Return the [x, y] coordinate for the center point of the cell that contains the specified text.  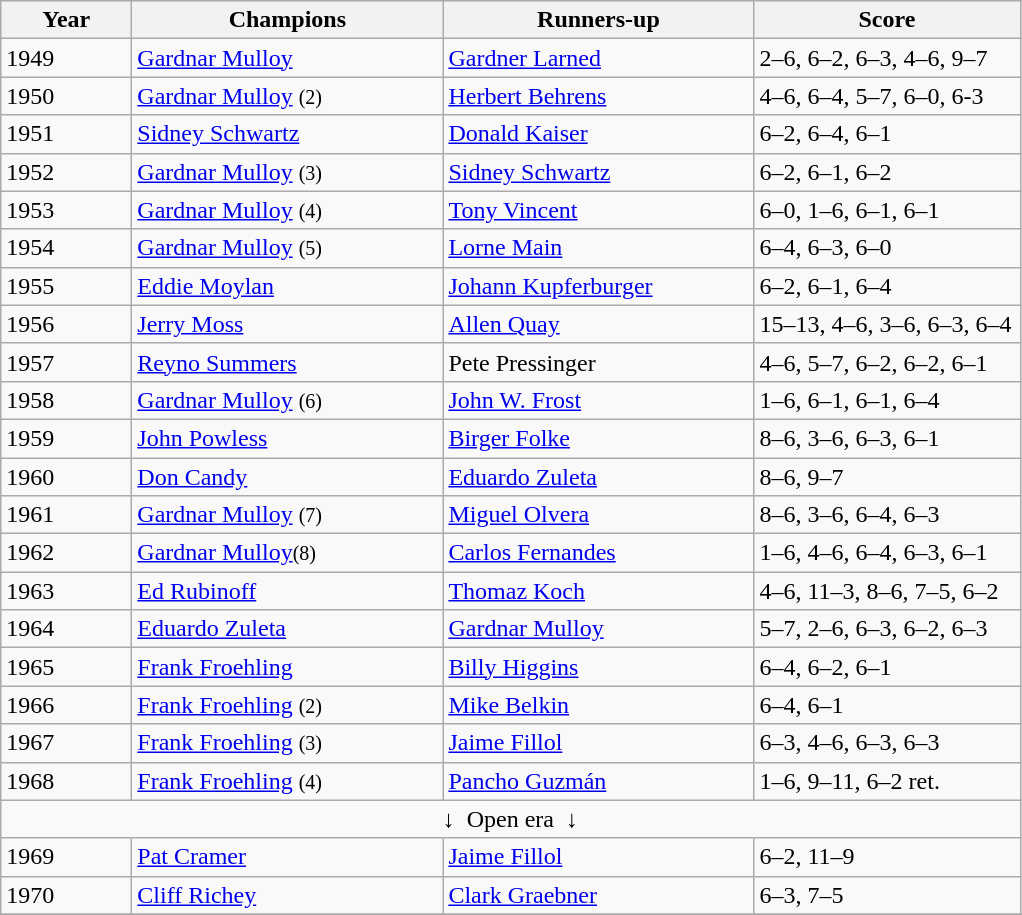
6–4, 6–2, 6–1 [887, 667]
Reyno Summers [288, 362]
Score [887, 20]
1–6, 6–1, 6–1, 6–4 [887, 400]
Billy Higgins [598, 667]
Miguel Olvera [598, 515]
Frank Froehling [288, 667]
1962 [66, 553]
Runners-up [598, 20]
Tony Vincent [598, 210]
Frank Froehling (4) [288, 781]
6–2, 6–1, 6–2 [887, 172]
Allen Quay [598, 324]
1953 [66, 210]
1954 [66, 248]
Cliff Richey [288, 895]
6–2, 11–9 [887, 857]
1958 [66, 400]
8–6, 3–6, 6–3, 6–1 [887, 438]
4–6, 11–3, 8–6, 7–5, 6–2 [887, 591]
1969 [66, 857]
Frank Froehling (2) [288, 705]
Johann Kupferburger [598, 286]
↓ Open era ↓ [510, 819]
1952 [66, 172]
1949 [66, 58]
John W. Frost [598, 400]
1955 [66, 286]
6–2, 6–1, 6–4 [887, 286]
Gardnar Mulloy (2) [288, 96]
1–6, 4–6, 6–4, 6–3, 6–1 [887, 553]
Gardnar Mulloy (6) [288, 400]
1–6, 9–11, 6–2 ret. [887, 781]
6–0, 1–6, 6–1, 6–1 [887, 210]
1956 [66, 324]
1950 [66, 96]
1970 [66, 895]
6–3, 7–5 [887, 895]
5–7, 2–6, 6–3, 6–2, 6–3 [887, 629]
1957 [66, 362]
1965 [66, 667]
6–2, 6–4, 6–1 [887, 134]
6–4, 6–1 [887, 705]
6–3, 4–6, 6–3, 6–3 [887, 743]
Gardnar Mulloy(8) [288, 553]
Herbert Behrens [598, 96]
1959 [66, 438]
Thomaz Koch [598, 591]
Carlos Fernandes [598, 553]
Gardner Larned [598, 58]
Jerry Moss [288, 324]
6–4, 6–3, 6–0 [887, 248]
Gardnar Mulloy (5) [288, 248]
1966 [66, 705]
Gardnar Mulloy (7) [288, 515]
Lorne Main [598, 248]
1961 [66, 515]
Gardnar Mulloy (4) [288, 210]
4–6, 6–4, 5–7, 6–0, 6-3 [887, 96]
Eddie Moylan [288, 286]
8–6, 9–7 [887, 477]
Birger Folke [598, 438]
1960 [66, 477]
Clark Graebner [598, 895]
John Powless [288, 438]
Pancho Guzmán [598, 781]
Donald Kaiser [598, 134]
Pete Pressinger [598, 362]
1951 [66, 134]
Don Candy [288, 477]
1963 [66, 591]
Frank Froehling (3) [288, 743]
1968 [66, 781]
Ed Rubinoff [288, 591]
15–13, 4–6, 3–6, 6–3, 6–4 [887, 324]
Mike Belkin [598, 705]
Gardnar Mulloy (3) [288, 172]
8–6, 3–6, 6–4, 6–3 [887, 515]
Champions [288, 20]
1967 [66, 743]
2–6, 6–2, 6–3, 4–6, 9–7 [887, 58]
4–6, 5–7, 6–2, 6–2, 6–1 [887, 362]
1964 [66, 629]
Pat Cramer [288, 857]
Year [66, 20]
